Return [X, Y] of the center of cell containing provided text 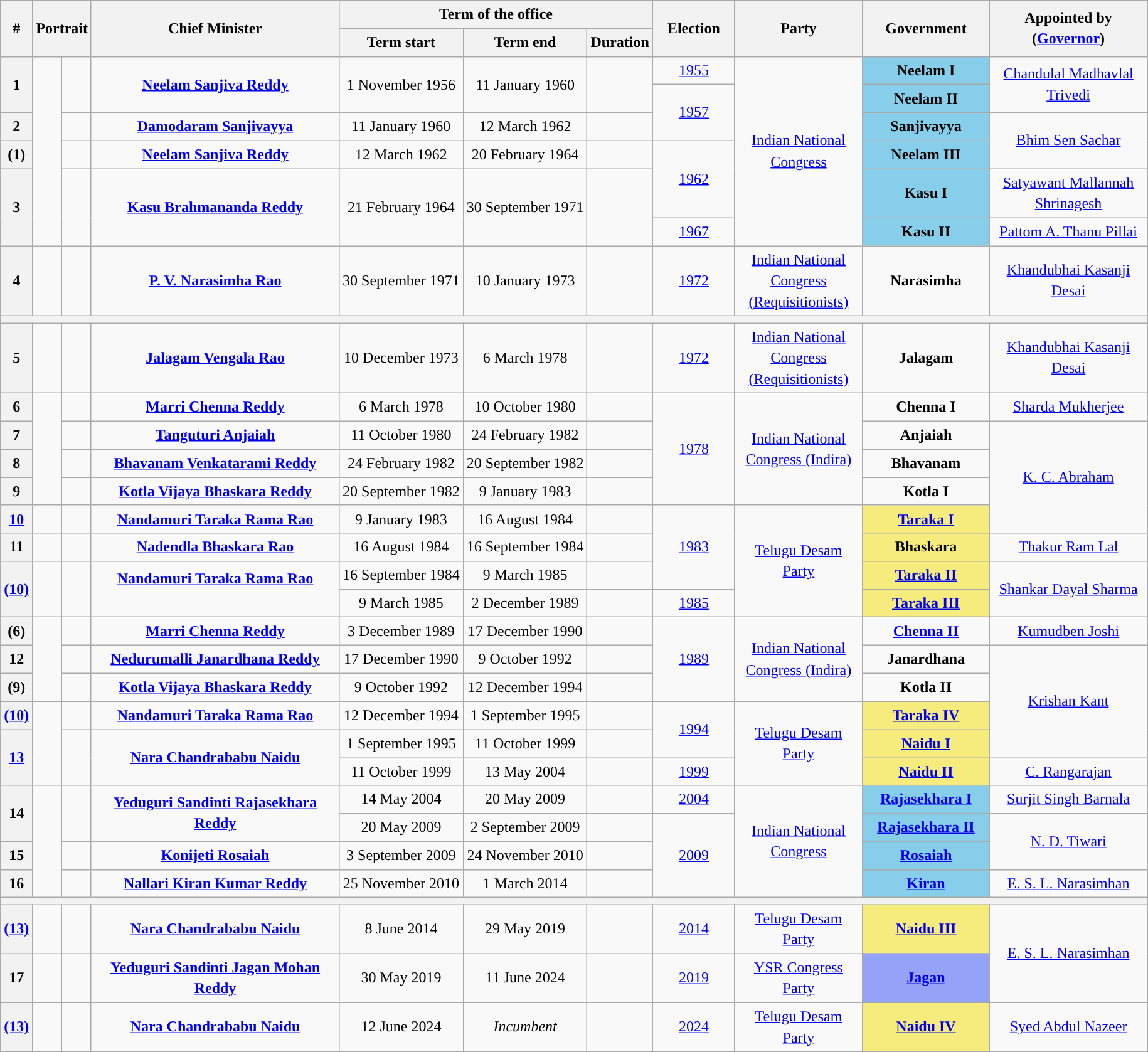
1978 [694, 449]
Bhim Sen Sachar [1069, 141]
K. C. Abraham [1069, 477]
Satyawant Mallannah Shrinagesh [1069, 193]
(1) [16, 154]
Krishan Kant [1069, 701]
20 February 1964 [525, 154]
10 December 1973 [401, 358]
Chenna I [926, 408]
Kumudben Joshi [1069, 631]
Kiran [926, 883]
Anjaiah [926, 435]
25 November 2010 [401, 883]
11 [16, 547]
5 [16, 358]
Taraka III [926, 603]
Narasimha [926, 281]
Pattom A. Thanu Pillai [1069, 232]
21 February 1964 [401, 207]
Yeduguri Sandinti Rajasekhara Reddy [215, 813]
Chief Minister [215, 29]
1967 [694, 232]
2024 [694, 1027]
2014 [694, 929]
Sharda Mukherjee [1069, 408]
Naidu IV [926, 1027]
1999 [694, 772]
8 [16, 463]
Term start [401, 43]
Thakur Ram Lal [1069, 547]
1985 [694, 603]
Naidu II [926, 772]
Shankar Dayal Sharma [1069, 590]
Nedurumalli Janardhana Reddy [215, 660]
Sanjivayya [926, 127]
30 May 2019 [401, 978]
3 September 2009 [401, 856]
Incumbent [525, 1027]
14 [16, 813]
Syed Abdul Nazeer [1069, 1027]
10 [16, 519]
Tanguturi Anjaiah [215, 435]
Jagan [926, 978]
Rosaiah [926, 856]
7 [16, 435]
8 June 2014 [401, 929]
13 May 2004 [525, 772]
Kotla II [926, 688]
Chandulal Madhavlal Trivedi [1069, 84]
(9) [16, 688]
10 January 1973 [525, 281]
24 November 2010 [525, 856]
2 December 1989 [525, 603]
2 [16, 127]
Kasu Brahmananda Reddy [215, 207]
Rajasekhara II [926, 828]
Konijeti Rosaiah [215, 856]
1 [16, 84]
Term end [525, 43]
Jalagam [926, 358]
Appointed by(Governor) [1069, 29]
Kotla I [926, 492]
14 May 2004 [401, 799]
Kasu I [926, 193]
Neelam III [926, 154]
Chenna II [926, 631]
YSR Congress Party [798, 978]
Kasu II [926, 232]
29 May 2019 [525, 929]
2009 [694, 856]
3 December 1989 [401, 631]
16 [16, 883]
13 [16, 758]
Term of the office [496, 15]
4 [16, 281]
Taraka II [926, 576]
Election [694, 29]
12 June 2024 [401, 1027]
Yeduguri Sandinti Jagan Mohan Reddy [215, 978]
1983 [694, 547]
Rajasekhara I [926, 799]
3 [16, 207]
Portrait [62, 29]
6 [16, 408]
11 June 2024 [525, 978]
(6) [16, 631]
1955 [694, 70]
Government [926, 29]
C. Rangarajan [1069, 772]
1957 [694, 113]
1 March 2014 [525, 883]
Damodaram Sanjivayya [215, 127]
Naidu III [926, 929]
11 October 1980 [401, 435]
Bhavanam Venkatarami Reddy [215, 463]
1 November 1956 [401, 84]
Party [798, 29]
Nadendla Bhaskara Rao [215, 547]
P. V. Narasimha Rao [215, 281]
2004 [694, 799]
12 [16, 660]
2019 [694, 978]
1994 [694, 729]
Bhaskara [926, 547]
Jalagam Vengala Rao [215, 358]
# [16, 29]
15 [16, 856]
2 September 2009 [525, 828]
17 [16, 978]
Neelam II [926, 99]
Nallari Kiran Kumar Reddy [215, 883]
Naidu I [926, 744]
Taraka I [926, 519]
Duration [620, 43]
Janardhana [926, 660]
Taraka IV [926, 715]
N. D. Tiwari [1069, 842]
1989 [694, 659]
1962 [694, 179]
10 October 1980 [525, 408]
Surjit Singh Barnala [1069, 799]
Bhavanam [926, 463]
9 [16, 492]
Neelam I [926, 70]
